Output the [X, Y] coordinate of the center of the cell containing the given text.  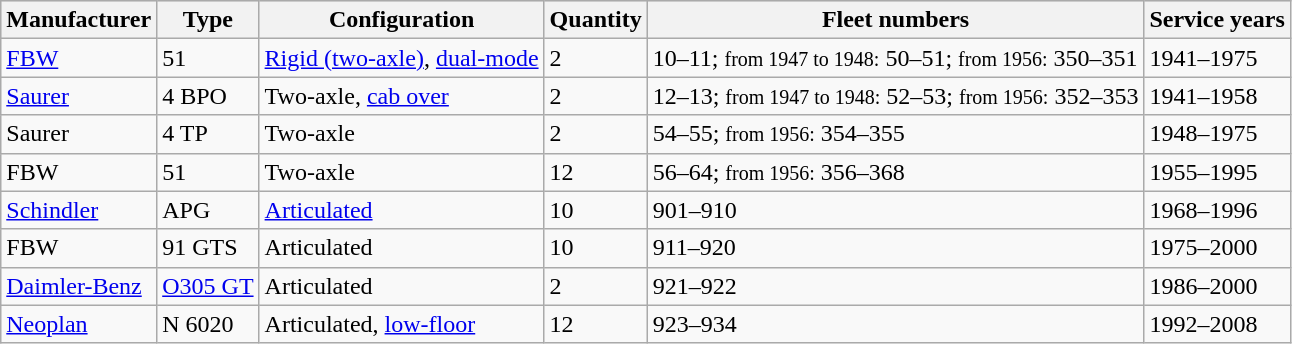
Rigid (two-axle), dual-mode [402, 58]
Fleet numbers [896, 20]
Quantity [596, 20]
1941–1958 [1217, 96]
12–13; from 1947 to 1948: 52–53; from 1956: 352–353 [896, 96]
91 GTS [208, 248]
Two-axle, cab over [402, 96]
923–934 [896, 324]
1948–1975 [1217, 134]
10–11; from 1947 to 1948: 50–51; from 1956: 350–351 [896, 58]
1968–1996 [1217, 210]
Schindler [79, 210]
4 TP [208, 134]
Daimler-Benz [79, 286]
54–55; from 1956: 354–355 [896, 134]
Configuration [402, 20]
1992–2008 [1217, 324]
911–920 [896, 248]
901–910 [896, 210]
Articulated, low-floor [402, 324]
1986–2000 [1217, 286]
Type [208, 20]
921–922 [896, 286]
Neoplan [79, 324]
O305 GT [208, 286]
4 BPO [208, 96]
1975–2000 [1217, 248]
APG [208, 210]
1955–1995 [1217, 172]
56–64; from 1956: 356–368 [896, 172]
Service years [1217, 20]
N 6020 [208, 324]
Manufacturer [79, 20]
1941–1975 [1217, 58]
